Provide the [x, y] coordinate of the cell's center where the given text is located.  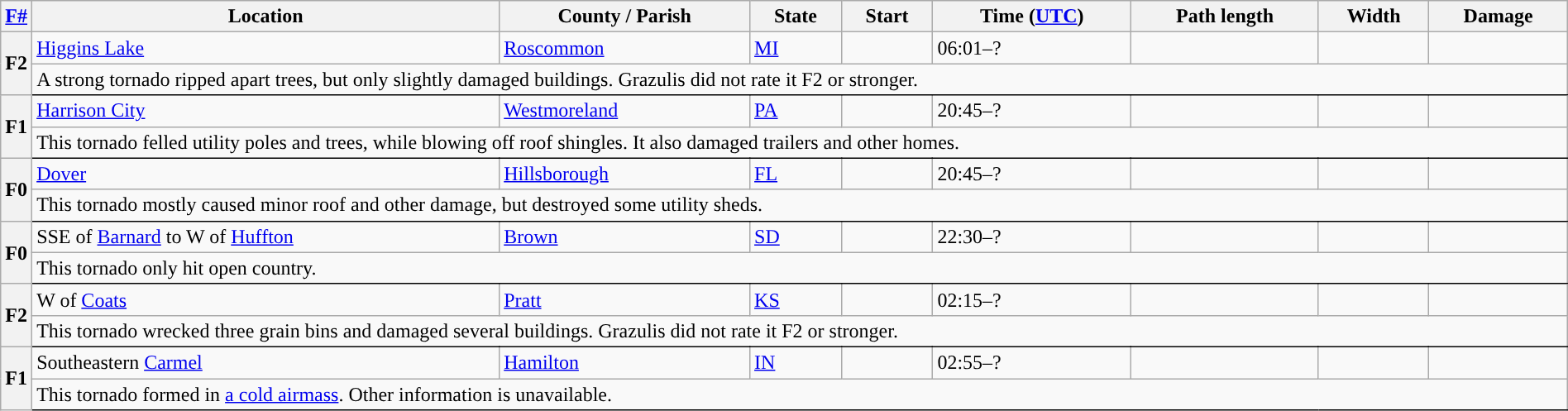
A strong tornado ripped apart trees, but only slightly damaged buildings. Grazulis did not rate it F2 or stronger. [801, 79]
Time (UTC) [1032, 17]
Brown [625, 237]
Start [887, 17]
State [796, 17]
KS [796, 299]
W of Coats [266, 299]
06:01–? [1032, 48]
02:15–? [1032, 299]
Width [1373, 17]
This tornado only hit open country. [801, 268]
County / Parish [625, 17]
MI [796, 48]
Location [266, 17]
PA [796, 111]
Path length [1226, 17]
Pratt [625, 299]
This tornado formed in a cold airmass. Other information is unavailable. [801, 394]
This tornado felled utility poles and trees, while blowing off roof shingles. It also damaged trailers and other homes. [801, 142]
SD [796, 237]
Dover [266, 174]
This tornado mostly caused minor roof and other damage, but destroyed some utility sheds. [801, 205]
Higgins Lake [266, 48]
FL [796, 174]
IN [796, 362]
Roscommon [625, 48]
This tornado wrecked three grain bins and damaged several buildings. Grazulis did not rate it F2 or stronger. [801, 331]
22:30–? [1032, 237]
Westmoreland [625, 111]
Harrison City [266, 111]
Southeastern Carmel [266, 362]
Damage [1499, 17]
SSE of Barnard to W of Huffton [266, 237]
02:55–? [1032, 362]
F# [17, 17]
Hamilton [625, 362]
Hillsborough [625, 174]
